For the text-containing cell, return its midpoint in [x, y] coordinate format. 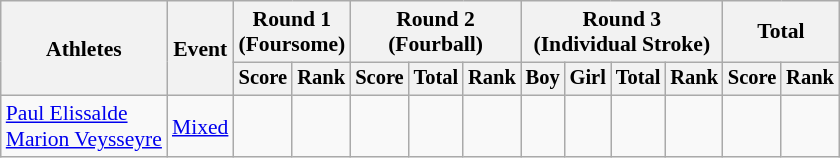
Girl [588, 79]
Round 3(Individual Stroke) [622, 32]
Event [200, 48]
Athletes [84, 48]
Round 2(Fourball) [435, 32]
Round 1(Foursome) [292, 32]
Paul ElissaldeMarion Veysseyre [84, 126]
Boy [543, 79]
Mixed [200, 126]
